Detect which cell encompasses the target text, then output its (X, Y) center coordinate. 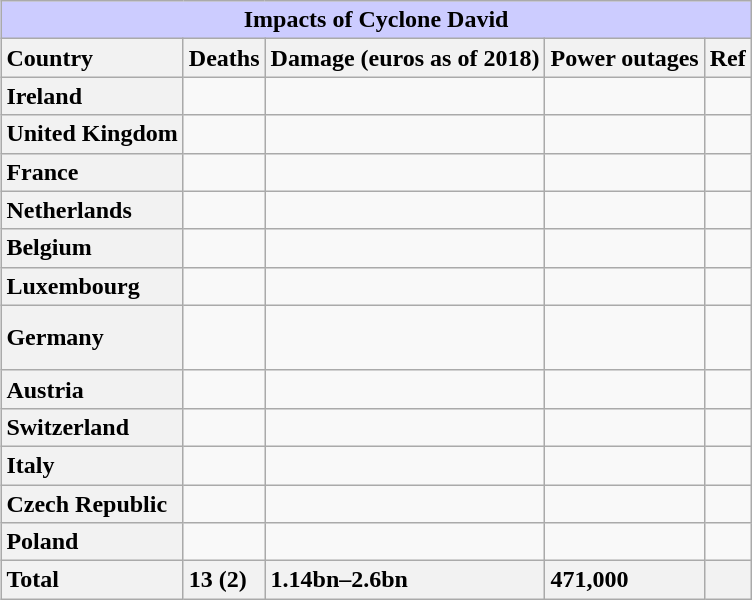
Poland (92, 542)
France (92, 172)
Netherlands (92, 210)
Country (92, 58)
Impacts of Cyclone David (376, 20)
Ireland (92, 96)
471,000 (624, 580)
Power outages (624, 58)
Deaths (224, 58)
Czech Republic (92, 503)
Switzerland (92, 427)
United Kingdom (92, 134)
Austria (92, 389)
Italy (92, 465)
Total (92, 580)
Germany (92, 338)
13 (2) (224, 580)
Belgium (92, 248)
Luxembourg (92, 286)
1.14bn–2.6bn (405, 580)
Ref (728, 58)
Damage (euros as of 2018) (405, 58)
